Detect which cell encompasses the target text, then output its [X, Y] center coordinate. 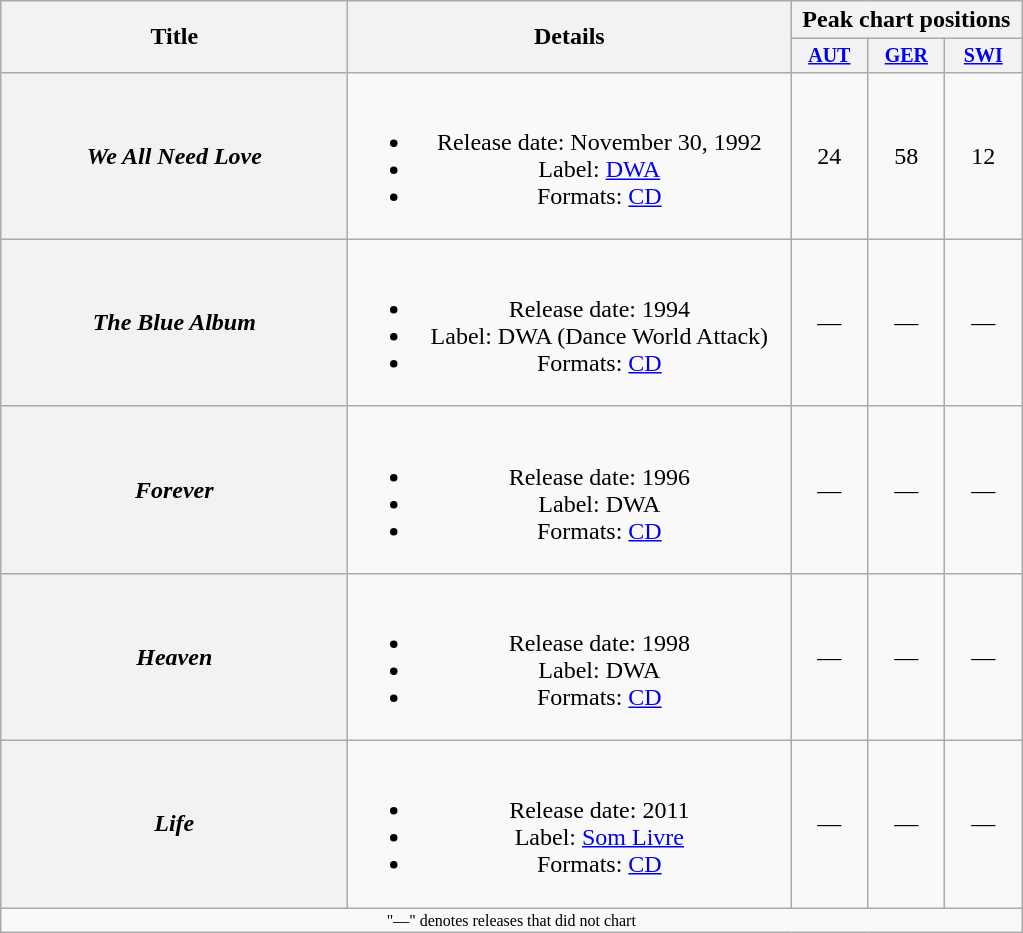
Release date: November 30, 1992Label: DWAFormats: CD [570, 156]
Release date: 1996Label: DWAFormats: CD [570, 490]
We All Need Love [174, 156]
SWI [984, 56]
The Blue Album [174, 322]
Life [174, 824]
12 [984, 156]
24 [830, 156]
AUT [830, 56]
GER [906, 56]
Peak chart positions [906, 20]
"—" denotes releases that did not chart [512, 920]
Release date: 1994Label: DWA (Dance World Attack)Formats: CD [570, 322]
Release date: 1998Label: DWAFormats: CD [570, 656]
Release date: 2011Label: Som LivreFormats: CD [570, 824]
Title [174, 37]
58 [906, 156]
Forever [174, 490]
Details [570, 37]
Heaven [174, 656]
